Search for the cell housing the specified text and yield its (X, Y) center coordinate. 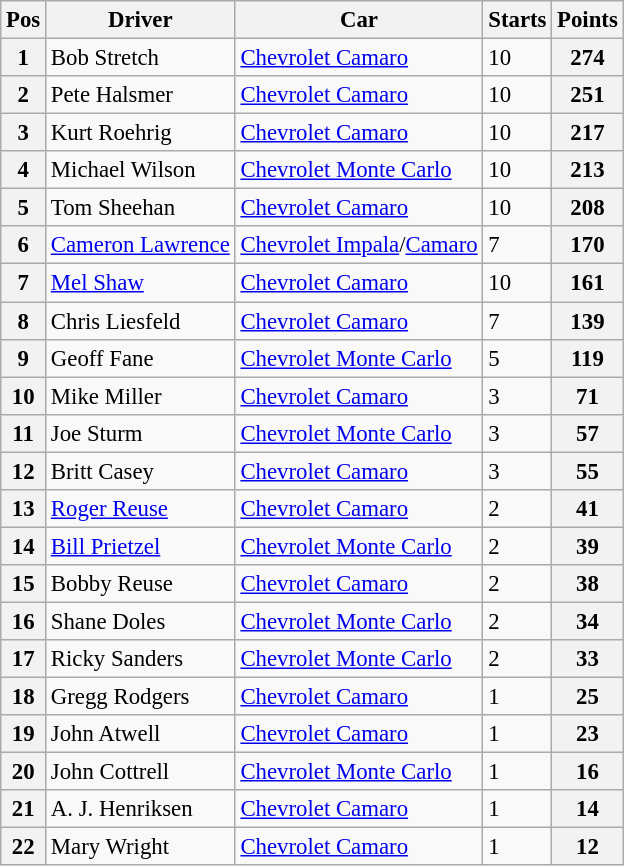
Pos (24, 20)
41 (588, 509)
21 (24, 809)
23 (588, 734)
11 (24, 433)
Roger Reuse (141, 509)
Chris Liesfeld (141, 321)
Pete Halsmer (141, 95)
170 (588, 245)
251 (588, 95)
John Cottrell (141, 772)
9 (24, 358)
119 (588, 358)
Mary Wright (141, 847)
34 (588, 621)
Britt Casey (141, 471)
22 (24, 847)
6 (24, 245)
15 (24, 584)
Driver (141, 20)
John Atwell (141, 734)
Joe Sturm (141, 433)
Mel Shaw (141, 283)
161 (588, 283)
55 (588, 471)
A. J. Henriksen (141, 809)
38 (588, 584)
Points (588, 20)
25 (588, 697)
217 (588, 133)
Bill Prietzel (141, 546)
Gregg Rodgers (141, 697)
Bob Stretch (141, 58)
Starts (518, 20)
18 (24, 697)
Chevrolet Impala/Camaro (359, 245)
Cameron Lawrence (141, 245)
Tom Sheehan (141, 208)
4 (24, 170)
39 (588, 546)
17 (24, 659)
Car (359, 20)
57 (588, 433)
20 (24, 772)
Ricky Sanders (141, 659)
Mike Miller (141, 396)
19 (24, 734)
Shane Doles (141, 621)
208 (588, 208)
139 (588, 321)
274 (588, 58)
Bobby Reuse (141, 584)
Geoff Fane (141, 358)
71 (588, 396)
Michael Wilson (141, 170)
8 (24, 321)
Kurt Roehrig (141, 133)
33 (588, 659)
13 (24, 509)
213 (588, 170)
